Detect which cell encompasses the target text, then output its (X, Y) center coordinate. 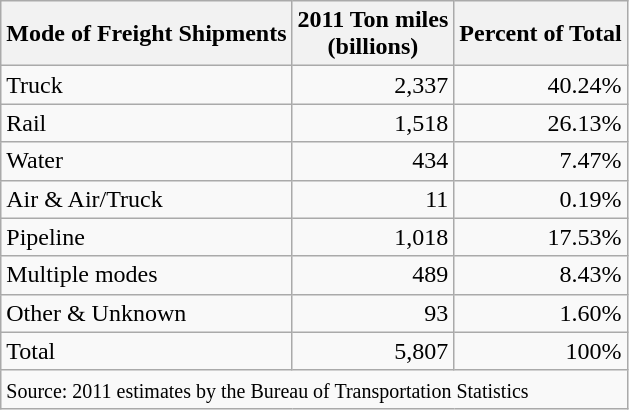
Pipeline (146, 237)
2011 Ton miles(billions) (373, 34)
Mode of Freight Shipments (146, 34)
489 (373, 275)
2,337 (373, 85)
26.13% (540, 123)
Source: 2011 estimates by the Bureau of Transportation Statistics (314, 389)
Water (146, 161)
40.24% (540, 85)
17.53% (540, 237)
Rail (146, 123)
1,518 (373, 123)
8.43% (540, 275)
5,807 (373, 351)
434 (373, 161)
Multiple modes (146, 275)
1.60% (540, 313)
11 (373, 199)
100% (540, 351)
1,018 (373, 237)
Percent of Total (540, 34)
Air & Air/Truck (146, 199)
Truck (146, 85)
0.19% (540, 199)
93 (373, 313)
Total (146, 351)
7.47% (540, 161)
Other & Unknown (146, 313)
